Capture the cell that displays the provided text and extract its (x, y) central coordinate. 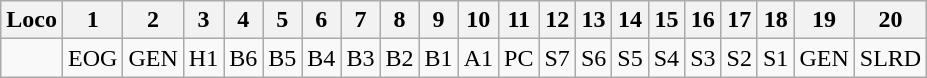
9 (438, 20)
S2 (739, 58)
17 (739, 20)
13 (593, 20)
5 (282, 20)
Loco (32, 20)
19 (824, 20)
PC (519, 58)
H1 (203, 58)
20 (890, 20)
B3 (360, 58)
B4 (322, 58)
2 (153, 20)
B5 (282, 58)
1 (92, 20)
12 (557, 20)
4 (244, 20)
S4 (666, 58)
B6 (244, 58)
SLRD (890, 58)
7 (360, 20)
S1 (775, 58)
B1 (438, 58)
3 (203, 20)
S6 (593, 58)
6 (322, 20)
15 (666, 20)
S3 (703, 58)
14 (630, 20)
16 (703, 20)
11 (519, 20)
10 (478, 20)
8 (400, 20)
S5 (630, 58)
18 (775, 20)
EOG (92, 58)
A1 (478, 58)
S7 (557, 58)
B2 (400, 58)
